Provide the [X, Y] coordinate of the cell's center where the given text is located.  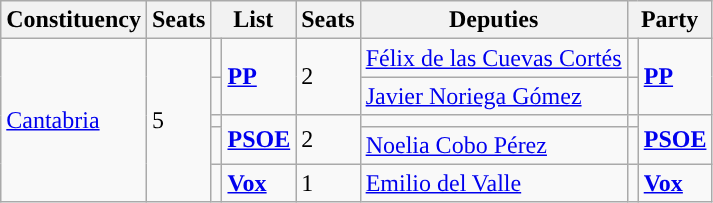
5 [178, 120]
Cantabria [74, 120]
Party [670, 20]
Deputies [494, 20]
Emilio del Valle [494, 183]
Noelia Cobo Pérez [494, 145]
Javier Noriega Gómez [494, 96]
1 [328, 183]
Constituency [74, 20]
Félix de las Cuevas Cortés [494, 58]
List [254, 20]
